Capture the cell that displays the provided text and extract its (X, Y) central coordinate. 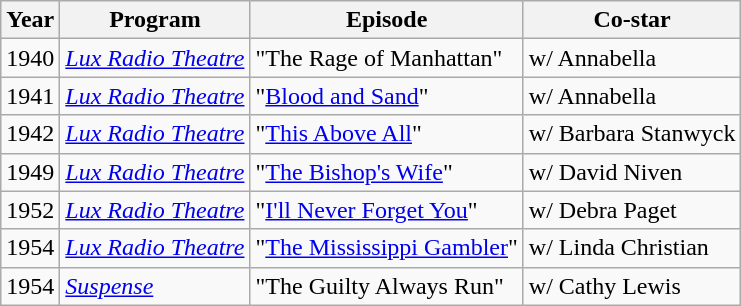
w/ Cathy Lewis (632, 286)
Suspense (155, 286)
"The Guilty Always Run" (386, 286)
1949 (30, 172)
1940 (30, 58)
"This Above All" (386, 134)
"The Rage of Manhattan" (386, 58)
"The Bishop's Wife" (386, 172)
1952 (30, 210)
1942 (30, 134)
w/ Barbara Stanwyck (632, 134)
"The Mississippi Gambler" (386, 248)
Year (30, 20)
w/ Linda Christian (632, 248)
1941 (30, 96)
"I'll Never Forget You" (386, 210)
w/ Debra Paget (632, 210)
w/ David Niven (632, 172)
"Blood and Sand" (386, 96)
Episode (386, 20)
Co-star (632, 20)
Program (155, 20)
